For the text-containing cell, return its midpoint in [X, Y] coordinate format. 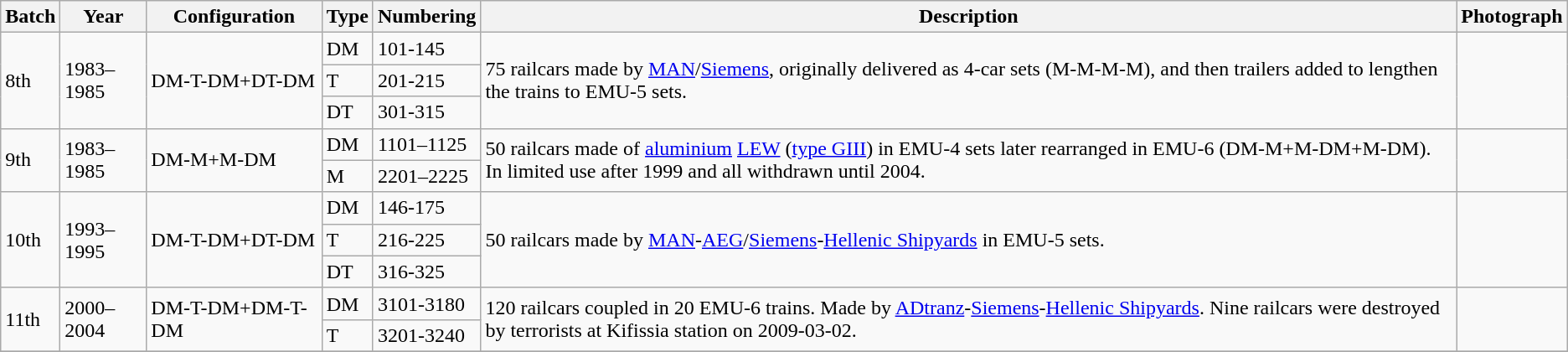
101-145 [426, 49]
75 railcars made by MAN/Siemens, originally delivered as 4-car sets (M-M-M-M), and then trailers added to lengthen the trains to EMU-5 sets. [968, 80]
DM-M+M-DM [235, 160]
10th [30, 240]
201-215 [426, 80]
Configuration [235, 17]
1993–1995 [104, 240]
11th [30, 319]
8th [30, 80]
1101–1125 [426, 144]
9th [30, 160]
Description [968, 17]
M [347, 176]
3201-3240 [426, 335]
50 railcars made by MAN-AEG/Siemens-Hellenic Shipyards in EMU-5 sets. [968, 240]
316-325 [426, 272]
Type [347, 17]
301-315 [426, 112]
Numbering [426, 17]
Year [104, 17]
216-225 [426, 240]
DM-T-DM+DM-T-DM [235, 319]
146-175 [426, 208]
Photograph [1512, 17]
2000–2004 [104, 319]
3101-3180 [426, 303]
Batch [30, 17]
2201–2225 [426, 176]
